Detect which cell encompasses the target text, then output its [x, y] center coordinate. 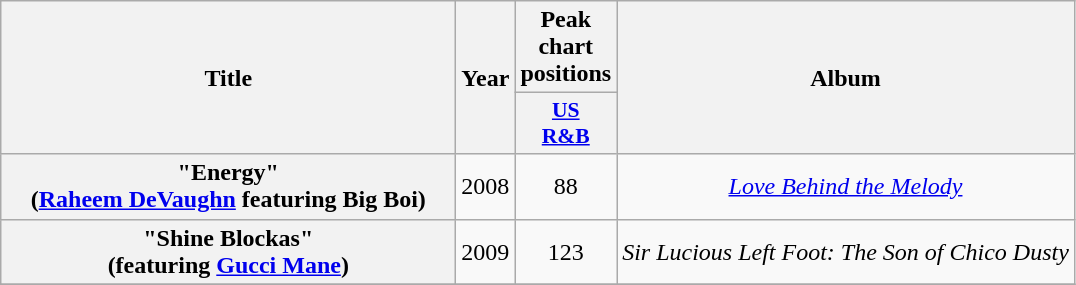
Peak chart positions [566, 47]
Title [228, 78]
"Shine Blockas"(featuring Gucci Mane) [228, 252]
USR&B [566, 124]
88 [566, 186]
Love Behind the Melody [846, 186]
2008 [486, 186]
Sir Lucious Left Foot: The Son of Chico Dusty [846, 252]
Year [486, 78]
2009 [486, 252]
"Energy"(Raheem DeVaughn featuring Big Boi) [228, 186]
123 [566, 252]
Album [846, 78]
